Scan for the cell matching the given text and deliver its [X, Y] coordinate at center. 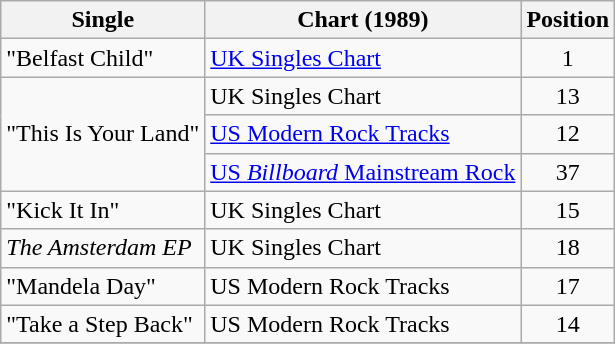
"Take a Step Back" [103, 324]
US Billboard Mainstream Rock [363, 172]
14 [568, 324]
37 [568, 172]
17 [568, 286]
18 [568, 248]
Position [568, 20]
13 [568, 96]
15 [568, 210]
1 [568, 58]
"Mandela Day" [103, 286]
"Kick It In" [103, 210]
"Belfast Child" [103, 58]
Single [103, 20]
12 [568, 134]
"This Is Your Land" [103, 134]
Chart (1989) [363, 20]
The Amsterdam EP [103, 248]
